Output the [x, y] coordinate of the center of the cell containing the given text.  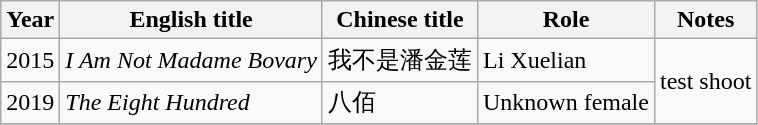
我不是潘金莲 [400, 60]
test shoot [705, 82]
Year [30, 20]
2019 [30, 102]
Li Xuelian [566, 60]
I Am Not Madame Bovary [192, 60]
2015 [30, 60]
English title [192, 20]
八佰 [400, 102]
The Eight Hundred [192, 102]
Chinese title [400, 20]
Notes [705, 20]
Unknown female [566, 102]
Role [566, 20]
